Detect which cell encompasses the target text, then output its [x, y] center coordinate. 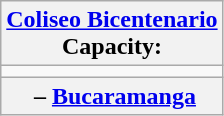
– Bucaramanga [112, 96]
Coliseo BicentenarioCapacity: [112, 34]
